Return [x, y] of the center of cell containing provided text 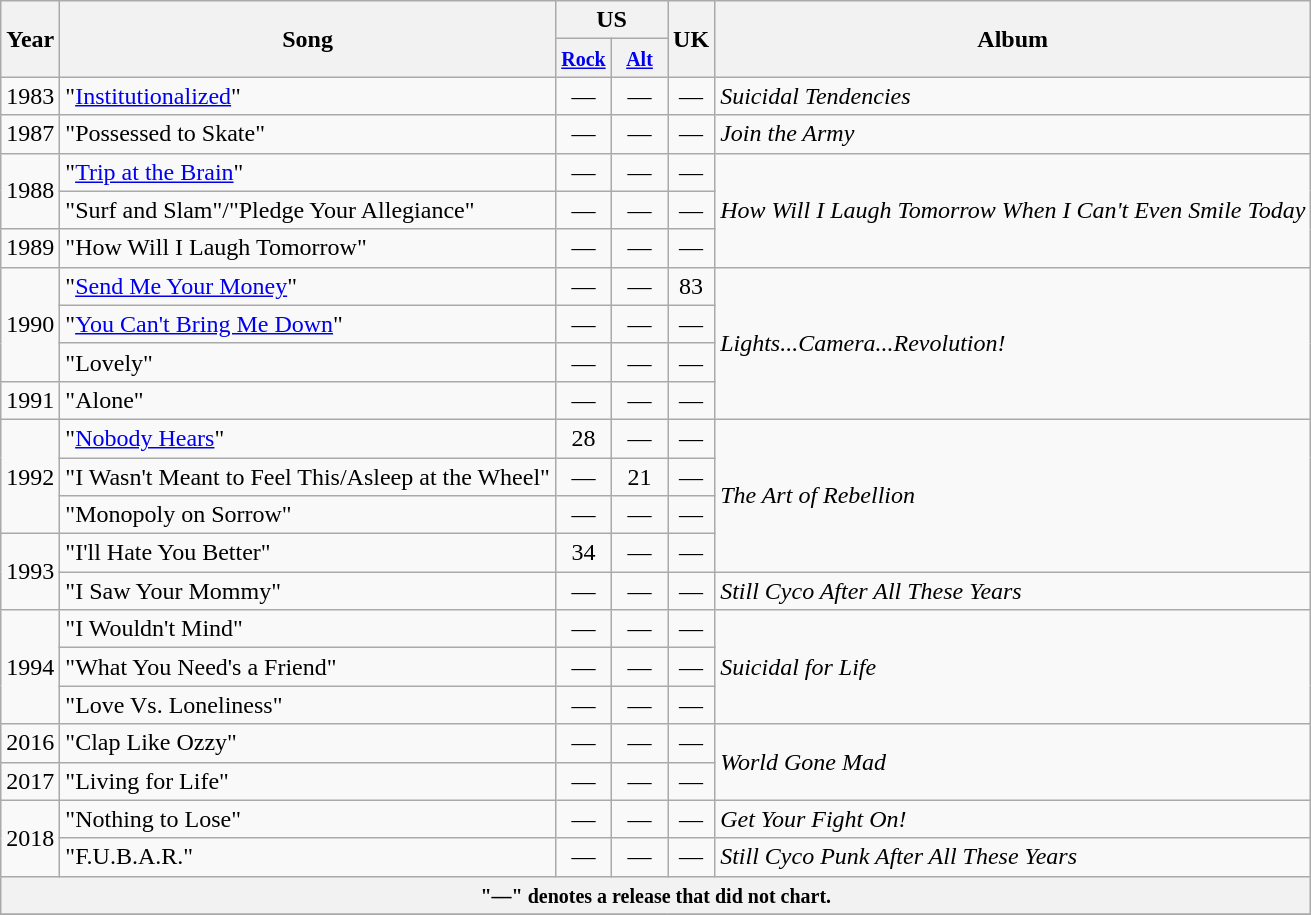
The Art of Rebellion [1013, 495]
Album [1013, 39]
Join the Army [1013, 134]
"You Can't Bring Me Down" [308, 324]
Still Cyco After All These Years [1013, 591]
"Clap Like Ozzy" [308, 743]
1987 [30, 134]
Alt [639, 58]
"I Wouldn't Mind" [308, 629]
"What You Need's a Friend" [308, 667]
2018 [30, 838]
1983 [30, 96]
"Send Me Your Money" [308, 286]
34 [583, 553]
"I'll Hate You Better" [308, 553]
Get Your Fight On! [1013, 819]
"Alone" [308, 400]
Song [308, 39]
Year [30, 39]
"I Saw Your Mommy" [308, 591]
2016 [30, 743]
"I Wasn't Meant to Feel This/Asleep at the Wheel" [308, 477]
Suicidal for Life [1013, 667]
"Monopoly on Sorrow" [308, 515]
"Possessed to Skate" [308, 134]
"Nobody Hears" [308, 438]
"Lovely" [308, 362]
Lights...Camera...Revolution! [1013, 343]
How Will I Laugh Tomorrow When I Can't Even Smile Today [1013, 210]
US [611, 20]
UK [692, 39]
"Trip at the Brain" [308, 172]
"Institutionalized" [308, 96]
"Nothing to Lose" [308, 819]
"F.U.B.A.R." [308, 857]
1994 [30, 667]
"—" denotes a release that did not chart. [656, 895]
Rock [583, 58]
World Gone Mad [1013, 762]
1989 [30, 248]
1991 [30, 400]
1990 [30, 324]
Still Cyco Punk After All These Years [1013, 857]
"Surf and Slam"/"Pledge Your Allegiance" [308, 210]
1993 [30, 572]
2017 [30, 781]
28 [583, 438]
83 [692, 286]
Suicidal Tendencies [1013, 96]
"How Will I Laugh Tomorrow" [308, 248]
1988 [30, 191]
21 [639, 477]
"Love Vs. Loneliness" [308, 705]
"Living for Life" [308, 781]
1992 [30, 476]
